Locate the cell with the specified text and output its (X, Y) center coordinate. 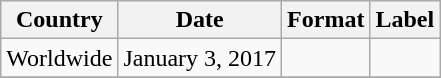
January 3, 2017 (200, 58)
Date (200, 20)
Country (60, 20)
Worldwide (60, 58)
Format (326, 20)
Label (405, 20)
